Output the [x, y] coordinate of the center of the cell containing the given text.  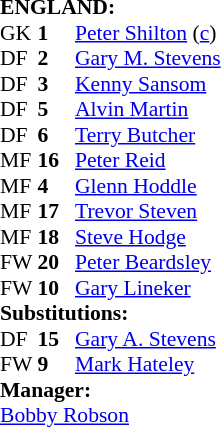
GK [19, 33]
16 [57, 161]
Peter Reid [148, 161]
Glenn Hoddle [148, 186]
Gary Lineker [148, 288]
4 [57, 186]
Steve Hodge [148, 237]
Substitutions: [110, 313]
1 [57, 33]
Manager: [110, 390]
Alvin Martin [148, 109]
9 [57, 365]
Terry Butcher [148, 135]
Mark Hateley [148, 365]
Peter Shilton (c) [148, 33]
17 [57, 211]
Trevor Steven [148, 211]
6 [57, 135]
3 [57, 84]
5 [57, 109]
Peter Beardsley [148, 263]
Gary M. Stevens [148, 59]
Kenny Sansom [148, 84]
10 [57, 288]
15 [57, 339]
Gary A. Stevens [148, 339]
2 [57, 59]
20 [57, 263]
18 [57, 237]
